Capture the cell that displays the provided text and extract its [X, Y] central coordinate. 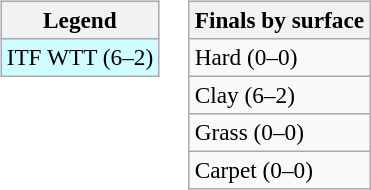
ITF WTT (6–2) [80, 57]
Legend [80, 20]
Grass (0–0) [279, 133]
Finals by surface [279, 20]
Clay (6–2) [279, 95]
Carpet (0–0) [279, 171]
Hard (0–0) [279, 57]
